Provide the [x, y] coordinate of the cell's center where the given text is located.  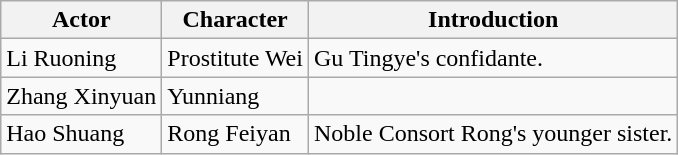
Rong Feiyan [236, 134]
Actor [82, 20]
Prostitute Wei [236, 58]
Character [236, 20]
Noble Consort Rong's younger sister. [492, 134]
Hao Shuang [82, 134]
Zhang Xinyuan [82, 96]
Li Ruoning [82, 58]
Yunniang [236, 96]
Gu Tingye's confidante. [492, 58]
Introduction [492, 20]
